Find where the given text appears and provide that cell's center as [X, Y] coordinate. 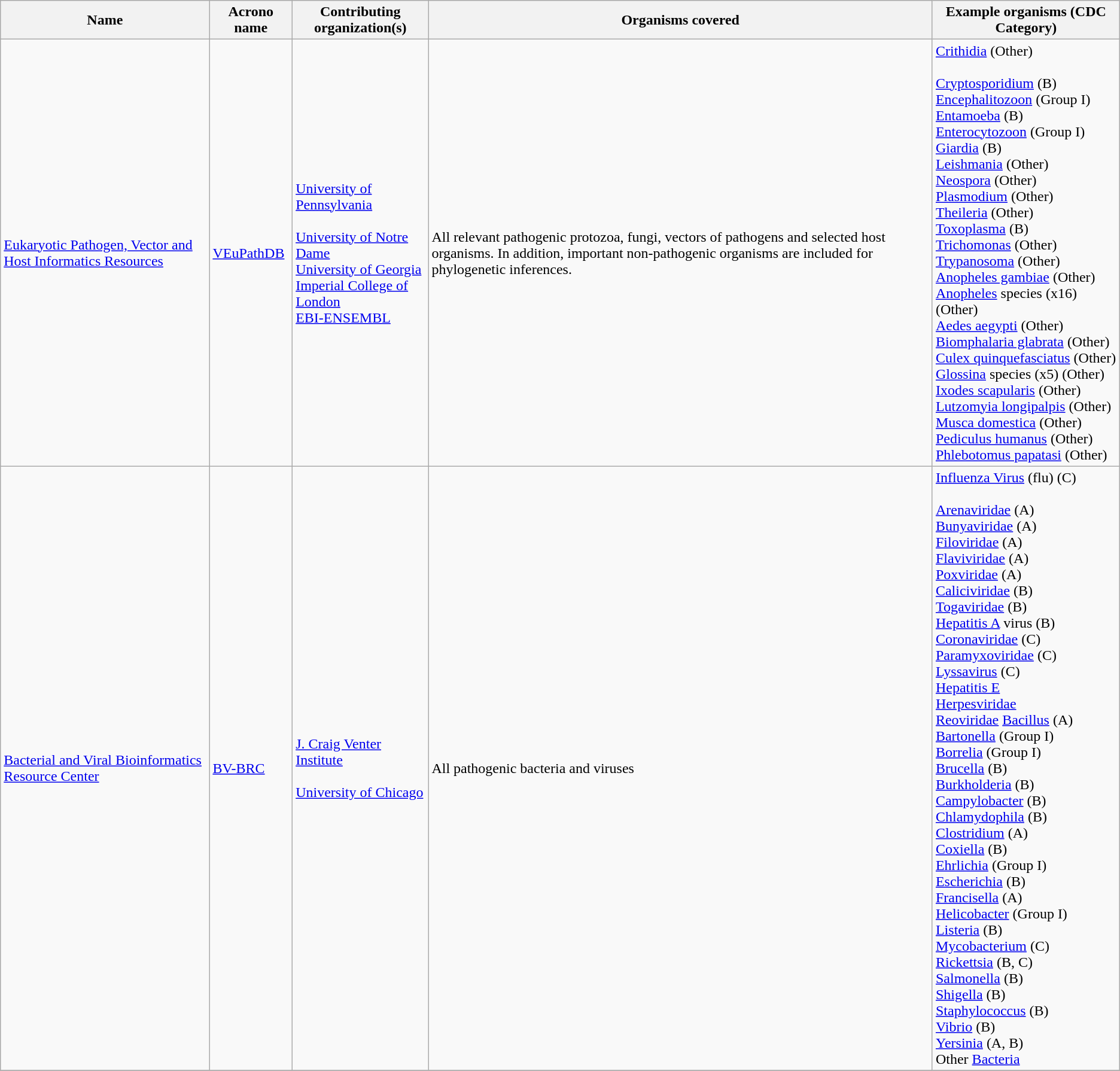
Name [105, 20]
Bacterial and Viral Bioinformatics Resource Center [105, 768]
Example organisms (CDC Category) [1025, 20]
Acrono name [251, 20]
Contributing organization(s) [360, 20]
BV-BRC [251, 768]
All pathogenic bacteria and viruses [681, 768]
Eukaryotic Pathogen, Vector and Host Informatics Resources [105, 252]
University of Pennsylvania University of Notre Dame University of Georgia Imperial College of London EBI-ENSEMBL [360, 252]
VEuPathDB [251, 252]
J. Craig Venter Institute University of Chicago [360, 768]
Organisms covered [681, 20]
